Find where the given text appears and provide that cell's center as (X, Y) coordinate. 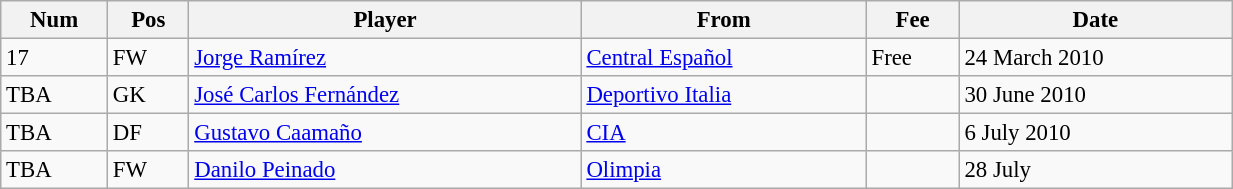
Num (54, 20)
José Carlos Fernández (385, 95)
30 June 2010 (1096, 95)
DF (148, 133)
Jorge Ramírez (385, 58)
Pos (148, 20)
Danilo Peinado (385, 170)
6 July 2010 (1096, 133)
GK (148, 95)
Date (1096, 20)
Fee (912, 20)
Free (912, 58)
24 March 2010 (1096, 58)
From (724, 20)
Olimpia (724, 170)
17 (54, 58)
Player (385, 20)
Gustavo Caamaño (385, 133)
Deportivo Italia (724, 95)
28 July (1096, 170)
Central Español (724, 58)
CIA (724, 133)
